Extract the [x, y] coordinate from the center of the cell holding the provided text.  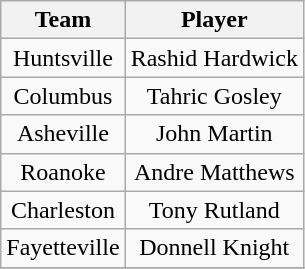
Roanoke [63, 172]
Fayetteville [63, 248]
Team [63, 20]
Asheville [63, 134]
Charleston [63, 210]
Columbus [63, 96]
Tahric Gosley [214, 96]
Player [214, 20]
John Martin [214, 134]
Rashid Hardwick [214, 58]
Tony Rutland [214, 210]
Donnell Knight [214, 248]
Huntsville [63, 58]
Andre Matthews [214, 172]
